Extract the [X, Y] coordinate from the center of the cell holding the provided text.  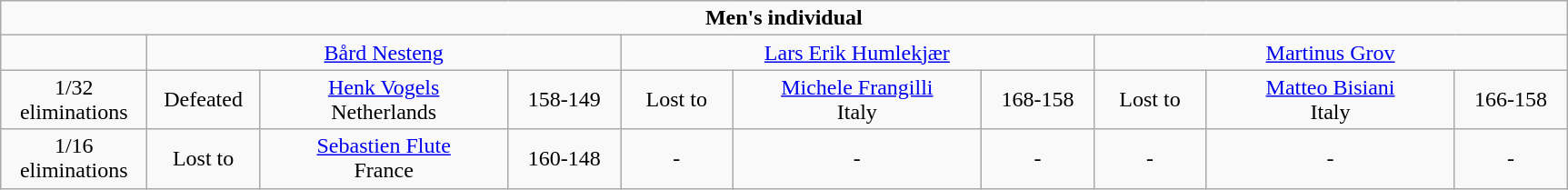
Sebastien Flute France [384, 158]
Defeated [204, 100]
Henk Vogels Netherlands [384, 100]
Matteo Bisiani Italy [1331, 100]
1/32 eliminations [75, 100]
Men's individual [784, 18]
160-148 [564, 158]
Martinus Grov [1331, 53]
158-149 [564, 100]
Bård Nesteng [384, 53]
1/16 eliminations [75, 158]
Lars Erik Humlekjær [856, 53]
Michele Frangilli Italy [857, 100]
166-158 [1511, 100]
168-158 [1038, 100]
